For the text-containing cell, return its midpoint in [x, y] coordinate format. 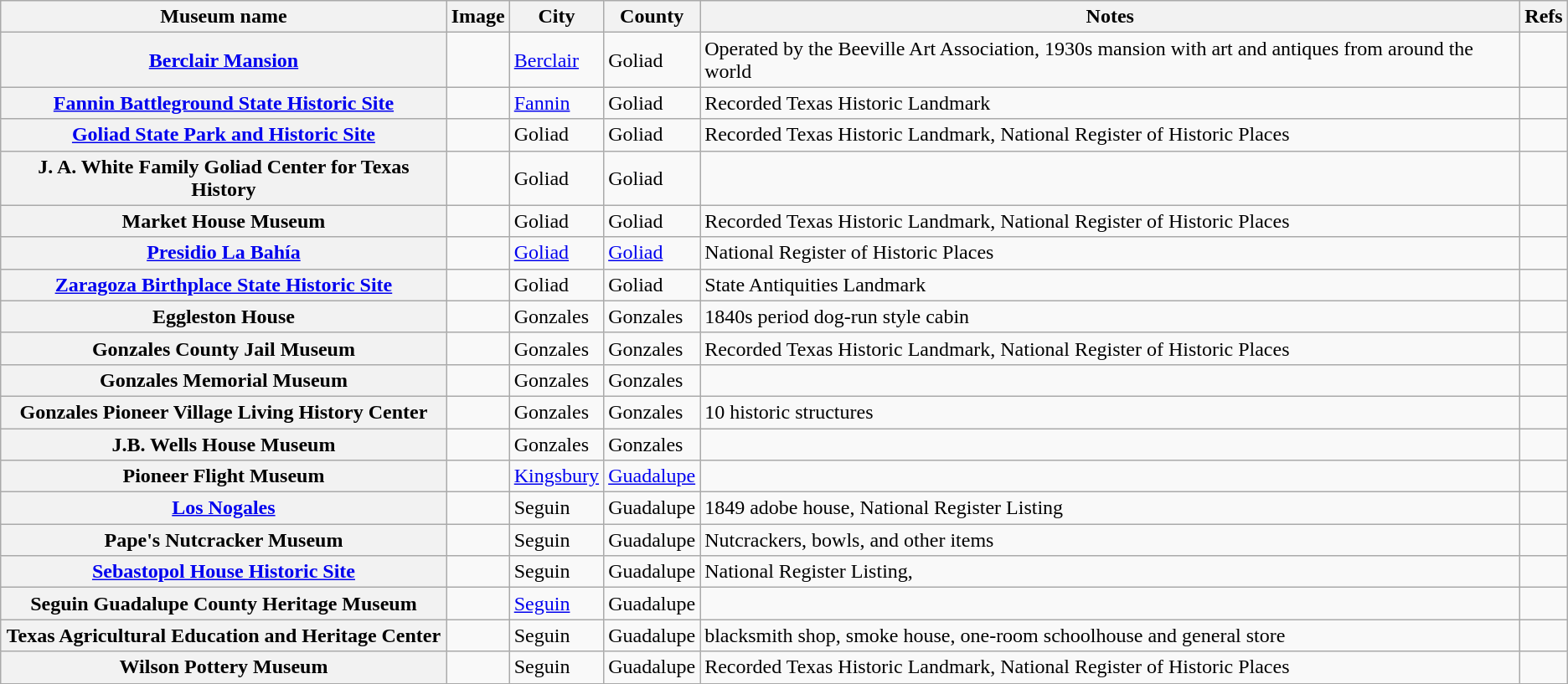
Berclair Mansion [224, 60]
Presidio La Bahía [224, 253]
J.B. Wells House Museum [224, 445]
1849 adobe house, National Register Listing [1111, 508]
Pape's Nutcracker Museum [224, 540]
Wilson Pottery Museum [224, 667]
Museum name [224, 17]
National Register of Historic Places [1111, 253]
National Register Listing, [1111, 572]
1840s period dog-run style cabin [1111, 316]
J. A. White Family Goliad Center for Texas History [224, 177]
Recorded Texas Historic Landmark [1111, 103]
Eggleston House [224, 316]
Berclair [556, 60]
10 historic structures [1111, 412]
Refs [1544, 17]
Notes [1111, 17]
Gonzales Pioneer Village Living History Center [224, 412]
Pioneer Flight Museum [224, 476]
Fannin Battleground State Historic Site [224, 103]
Goliad State Park and Historic Site [224, 135]
Image [477, 17]
Gonzales Memorial Museum [224, 380]
Los Nogales [224, 508]
Fannin [556, 103]
Texas Agricultural Education and Heritage Center [224, 635]
Zaragoza Birthplace State Historic Site [224, 285]
blacksmith shop, smoke house, one-room schoolhouse and general store [1111, 635]
Operated by the Beeville Art Association, 1930s mansion with art and antiques from around the world [1111, 60]
Market House Museum [224, 221]
Nutcrackers, bowls, and other items [1111, 540]
Kingsbury [556, 476]
State Antiquities Landmark [1111, 285]
County [652, 17]
Gonzales County Jail Museum [224, 348]
Sebastopol House Historic Site [224, 572]
City [556, 17]
Seguin Guadalupe County Heritage Museum [224, 604]
